Identify which cell holds the provided text, then report its [x, y] central coordinate. 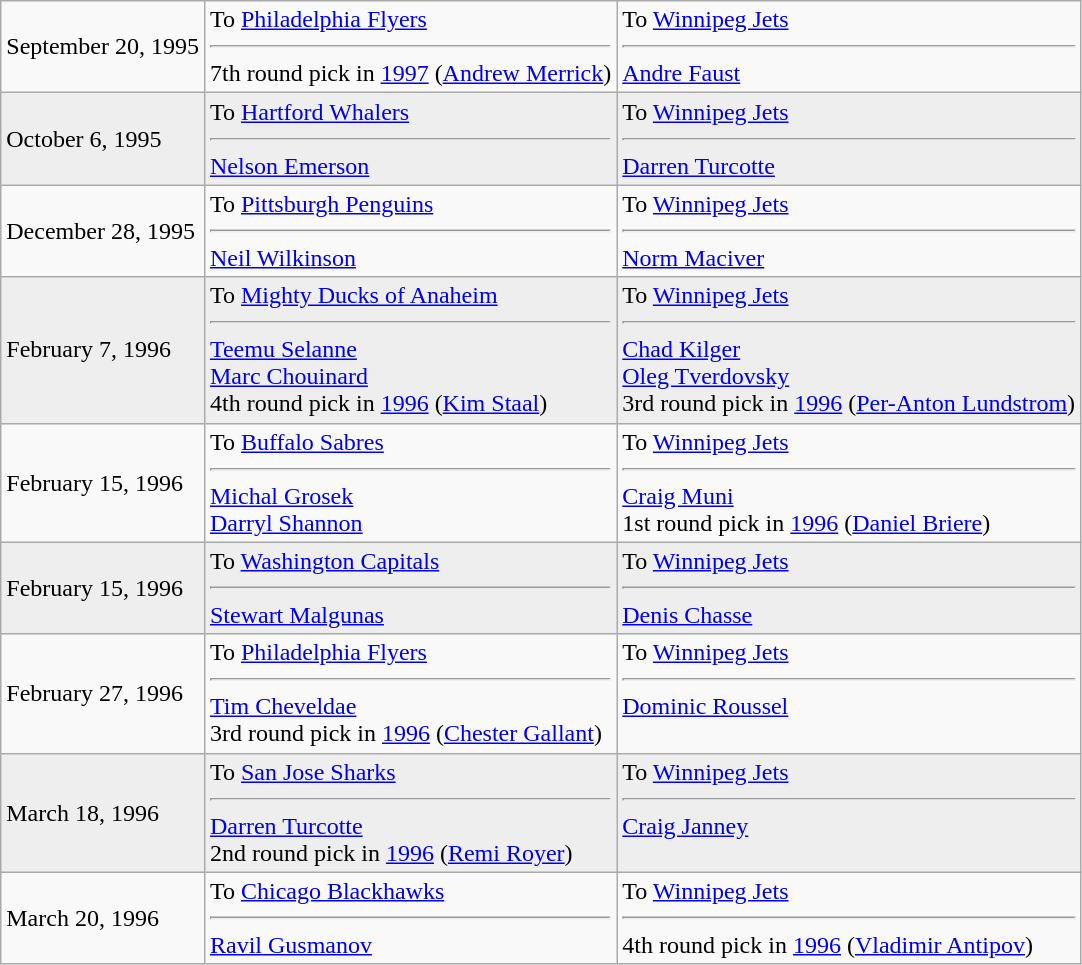
March 18, 1996 [103, 812]
To Chicago BlackhawksRavil Gusmanov [410, 918]
To Buffalo SabresMichal Grosek Darryl Shannon [410, 482]
February 27, 1996 [103, 694]
To Winnipeg JetsNorm Maciver [849, 231]
December 28, 1995 [103, 231]
To San Jose SharksDarren Turcotte 2nd round pick in 1996 (Remi Royer) [410, 812]
To Winnipeg JetsChad Kilger Oleg Tverdovsky 3rd round pick in 1996 (Per-Anton Lundstrom) [849, 350]
To Washington CapitalsStewart Malgunas [410, 588]
To Winnipeg JetsCraig Muni 1st round pick in 1996 (Daniel Briere) [849, 482]
To Winnipeg JetsDominic Roussel [849, 694]
To Winnipeg Jets4th round pick in 1996 (Vladimir Antipov) [849, 918]
February 7, 1996 [103, 350]
To Winnipeg JetsDenis Chasse [849, 588]
October 6, 1995 [103, 139]
To Winnipeg JetsDarren Turcotte [849, 139]
To Mighty Ducks of AnaheimTeemu Selanne Marc Chouinard 4th round pick in 1996 (Kim Staal) [410, 350]
March 20, 1996 [103, 918]
September 20, 1995 [103, 47]
To Winnipeg JetsAndre Faust [849, 47]
To Philadelphia Flyers7th round pick in 1997 (Andrew Merrick) [410, 47]
To Hartford WhalersNelson Emerson [410, 139]
To Pittsburgh PenguinsNeil Wilkinson [410, 231]
To Winnipeg JetsCraig Janney [849, 812]
To Philadelphia FlyersTim Cheveldae 3rd round pick in 1996 (Chester Gallant) [410, 694]
